Detect which cell encompasses the target text, then output its [x, y] center coordinate. 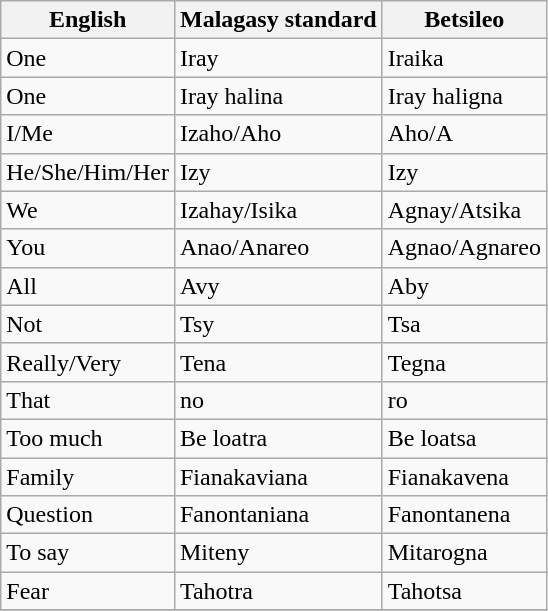
He/She/Him/Her [88, 172]
Be loatsa [464, 438]
Too much [88, 438]
Iraika [464, 58]
Fanontaniana [278, 515]
Not [88, 324]
Fear [88, 591]
Fanontanena [464, 515]
Betsileo [464, 20]
Question [88, 515]
Aby [464, 286]
Family [88, 477]
Avy [278, 286]
Tahotsa [464, 591]
Iray halina [278, 96]
Aho/A [464, 134]
To say [88, 553]
Tegna [464, 362]
I/Me [88, 134]
Miteny [278, 553]
You [88, 248]
no [278, 400]
Iray [278, 58]
Really/Very [88, 362]
All [88, 286]
Izaho/Aho [278, 134]
Tena [278, 362]
Mitarogna [464, 553]
We [88, 210]
Agnay/Atsika [464, 210]
Tsy [278, 324]
ro [464, 400]
Agnao/Agnareo [464, 248]
Anao/Anareo [278, 248]
Fianakavena [464, 477]
Be loatra [278, 438]
Malagasy standard [278, 20]
Iray haligna [464, 96]
Tsa [464, 324]
Izahay/Isika [278, 210]
That [88, 400]
English [88, 20]
Tahotra [278, 591]
Fianakaviana [278, 477]
